Provide the (x, y) coordinate of the cell's center where the given text is located.  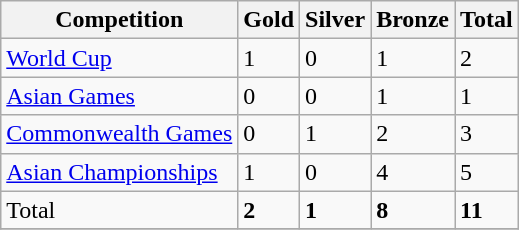
Bronze (413, 20)
World Cup (120, 58)
Silver (336, 20)
5 (487, 172)
3 (487, 134)
Asian Championships (120, 172)
Gold (269, 20)
Asian Games (120, 96)
Commonwealth Games (120, 134)
11 (487, 210)
4 (413, 172)
8 (413, 210)
Competition (120, 20)
